Provide the [x, y] coordinate of the cell's center where the given text is located.  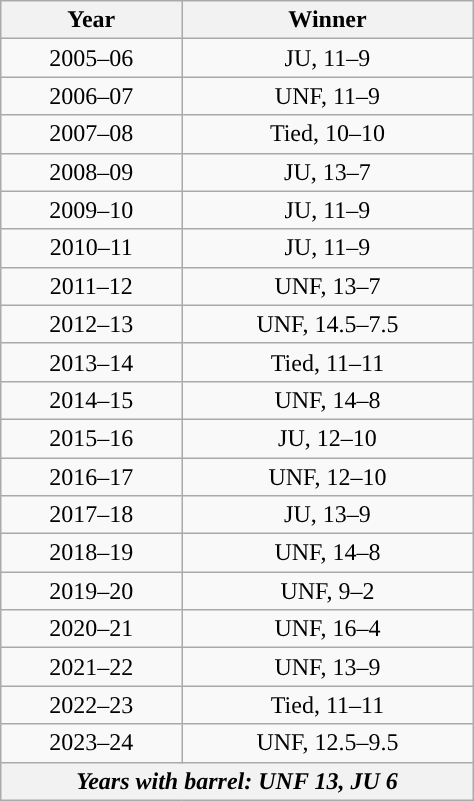
Years with barrel: UNF 13, JU 6 [237, 781]
2014–15 [92, 400]
2010–11 [92, 248]
2006–07 [92, 96]
2019–20 [92, 591]
Tied, 10–10 [328, 134]
2016–17 [92, 477]
UNF, 13–9 [328, 667]
2022–23 [92, 705]
UNF, 14.5–7.5 [328, 324]
JU, 13–9 [328, 515]
UNF, 11–9 [328, 96]
2021–22 [92, 667]
UNF, 9–2 [328, 591]
2009–10 [92, 210]
2018–19 [92, 553]
Year [92, 20]
2005–06 [92, 58]
2020–21 [92, 629]
2015–16 [92, 438]
JU, 12–10 [328, 438]
2012–13 [92, 324]
Winner [328, 20]
2023–24 [92, 743]
2007–08 [92, 134]
2008–09 [92, 172]
JU, 13–7 [328, 172]
2017–18 [92, 515]
2013–14 [92, 362]
UNF, 12.5–9.5 [328, 743]
UNF, 13–7 [328, 286]
UNF, 12–10 [328, 477]
2011–12 [92, 286]
UNF, 16–4 [328, 629]
